From the cell containing the given text, extract its center point as (x, y) coordinate. 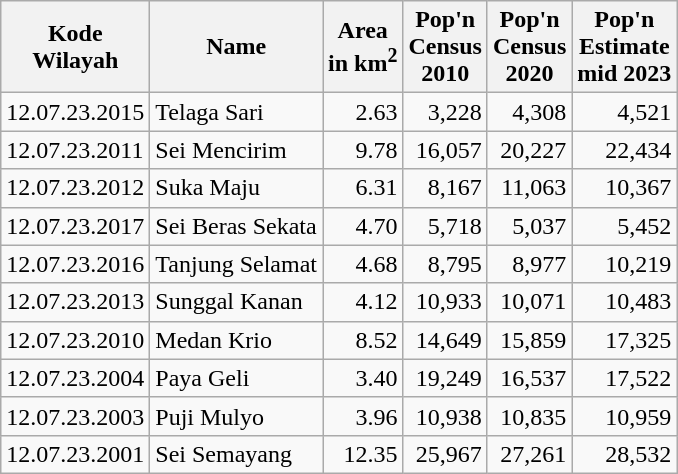
10,219 (624, 264)
14,649 (445, 340)
Paya Geli (236, 378)
20,227 (529, 150)
12.07.23.2004 (76, 378)
Telaga Sari (236, 112)
10,835 (529, 416)
4,308 (529, 112)
12.07.23.2016 (76, 264)
22,434 (624, 150)
Pop'nCensus2020 (529, 47)
8,167 (445, 188)
15,859 (529, 340)
8.52 (362, 340)
8,977 (529, 264)
10,483 (624, 302)
5,718 (445, 226)
Sei Semayang (236, 454)
3.96 (362, 416)
Pop'nEstimatemid 2023 (624, 47)
KodeWilayah (76, 47)
8,795 (445, 264)
Pop'nCensus2010 (445, 47)
5,452 (624, 226)
27,261 (529, 454)
6.31 (362, 188)
12.07.23.2013 (76, 302)
10,959 (624, 416)
10,938 (445, 416)
Puji Mulyo (236, 416)
Sei Mencirim (236, 150)
17,522 (624, 378)
4.70 (362, 226)
12.07.23.2001 (76, 454)
19,249 (445, 378)
16,537 (529, 378)
28,532 (624, 454)
Name (236, 47)
12.35 (362, 454)
10,933 (445, 302)
10,071 (529, 302)
Sunggal Kanan (236, 302)
4.68 (362, 264)
11,063 (529, 188)
12.07.23.2017 (76, 226)
4,521 (624, 112)
3,228 (445, 112)
12.07.23.2011 (76, 150)
12.07.23.2012 (76, 188)
12.07.23.2015 (76, 112)
10,367 (624, 188)
2.63 (362, 112)
12.07.23.2003 (76, 416)
25,967 (445, 454)
Medan Krio (236, 340)
Area in km2 (362, 47)
4.12 (362, 302)
5,037 (529, 226)
3.40 (362, 378)
Tanjung Selamat (236, 264)
16,057 (445, 150)
Suka Maju (236, 188)
17,325 (624, 340)
Sei Beras Sekata (236, 226)
12.07.23.2010 (76, 340)
9.78 (362, 150)
